Identify which cell holds the provided text, then report its (x, y) central coordinate. 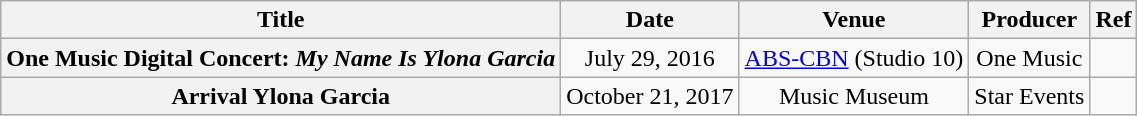
October 21, 2017 (650, 96)
One Music Digital Concert: My Name Is Ylona Garcia (281, 58)
Date (650, 20)
July 29, 2016 (650, 58)
ABS-CBN (Studio 10) (854, 58)
One Music (1030, 58)
Arrival Ylona Garcia (281, 96)
Title (281, 20)
Star Events (1030, 96)
Venue (854, 20)
Ref (1114, 20)
Music Museum (854, 96)
Producer (1030, 20)
